Output the (X, Y) coordinate of the center of the cell containing the given text.  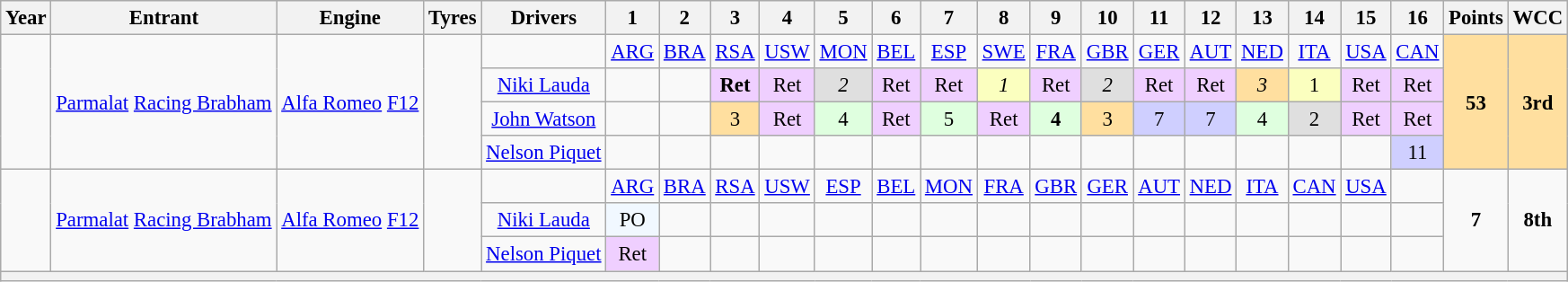
10 (1106, 18)
PO (632, 220)
8 (1004, 18)
Points (1476, 18)
9 (1056, 18)
John Watson (544, 119)
Year (26, 18)
Drivers (544, 18)
3rd (1537, 102)
Tyres (453, 18)
12 (1211, 18)
16 (1417, 18)
WCC (1537, 18)
8th (1537, 221)
6 (896, 18)
15 (1366, 18)
53 (1476, 102)
Engine (350, 18)
Entrant (163, 18)
14 (1315, 18)
SWE (1004, 52)
13 (1263, 18)
